Output the (X, Y) coordinate of the center of the cell containing the given text.  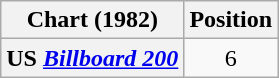
6 (231, 58)
US Billboard 200 (92, 58)
Chart (1982) (92, 20)
Position (231, 20)
